For the text-containing cell, return its midpoint in [X, Y] coordinate format. 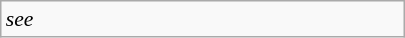
see [203, 19]
